Locate the cell with the specified text and output its [x, y] center coordinate. 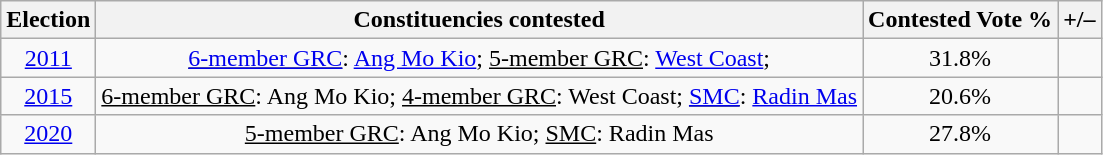
2015 [48, 96]
20.6% [960, 96]
2011 [48, 58]
27.8% [960, 134]
Election [48, 20]
Contested Vote % [960, 20]
Constituencies contested [480, 20]
2020 [48, 134]
6-member GRC: Ang Mo Kio; 5-member GRC: West Coast; [480, 58]
+/– [1080, 20]
31.8% [960, 58]
5-member GRC: Ang Mo Kio; SMC: Radin Mas [480, 134]
6-member GRC: Ang Mo Kio; 4-member GRC: West Coast; SMC: Radin Mas [480, 96]
